From the cell containing the given text, extract its center point as (X, Y) coordinate. 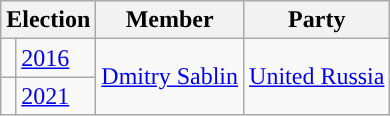
Dmitry Sablin (170, 77)
Election (48, 20)
Member (170, 20)
2016 (56, 58)
United Russia (317, 77)
2021 (56, 96)
Party (317, 20)
